Detect which cell encompasses the target text, then output its [X, Y] center coordinate. 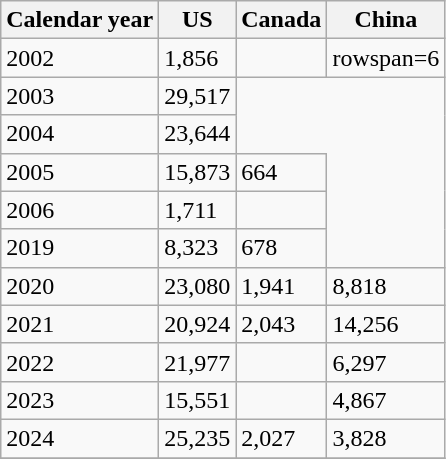
2003 [80, 96]
1,856 [198, 58]
664 [282, 172]
Calendar year [80, 20]
4,867 [386, 400]
6,297 [386, 362]
2023 [80, 400]
2004 [80, 134]
29,517 [198, 96]
Canada [282, 20]
2006 [80, 210]
678 [282, 248]
8,323 [198, 248]
14,256 [386, 324]
US [198, 20]
China [386, 20]
2019 [80, 248]
1,711 [198, 210]
25,235 [198, 438]
15,551 [198, 400]
21,977 [198, 362]
2020 [80, 286]
2022 [80, 362]
2002 [80, 58]
rowspan=6 [386, 58]
20,924 [198, 324]
3,828 [386, 438]
2005 [80, 172]
2,043 [282, 324]
2,027 [282, 438]
2024 [80, 438]
8,818 [386, 286]
23,644 [198, 134]
2021 [80, 324]
1,941 [282, 286]
15,873 [198, 172]
23,080 [198, 286]
